Determine the [X, Y] coordinate at the center of the cell enclosing the given text.  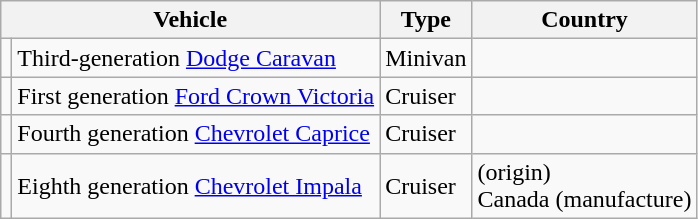
First generation Ford Crown Victoria [196, 96]
Vehicle [190, 20]
(origin) Canada (manufacture) [584, 186]
Fourth generation Chevrolet Caprice [196, 134]
Third-generation Dodge Caravan [196, 58]
Minivan [426, 58]
Country [584, 20]
Eighth generation Chevrolet Impala [196, 186]
Type [426, 20]
